Provide the [x, y] coordinate of the cell's center where the given text is located.  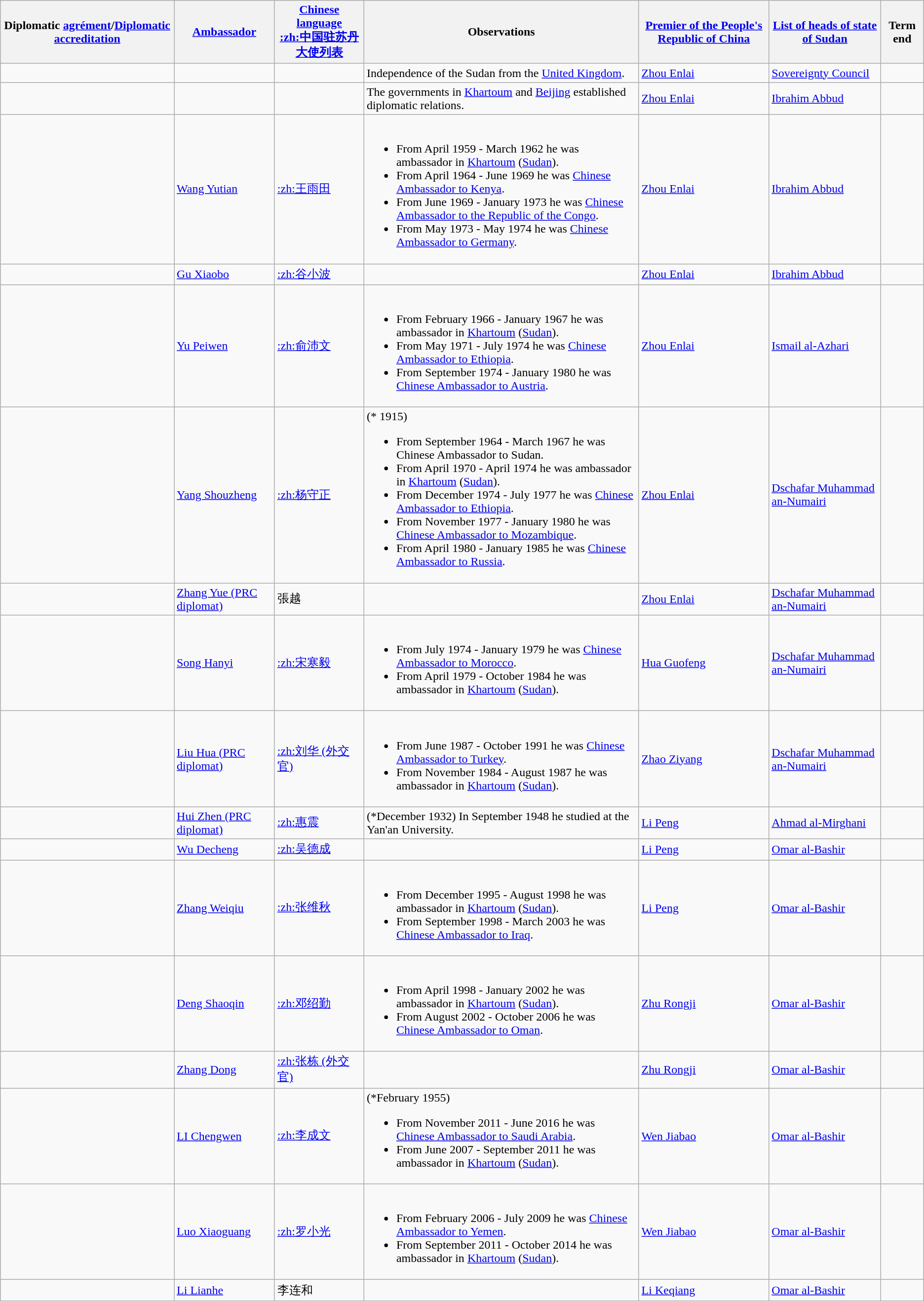
Term end [902, 32]
李连和 [319, 1291]
Yang Shouzheng [225, 495]
Diplomatic agrément/Diplomatic accreditation [87, 32]
Hui Zhen (PRC diplomat) [225, 823]
Zhao Ziyang [704, 759]
:zh:张栋 (外交官) [319, 1070]
Gu Xiaobo [225, 275]
List of heads of state of Sudan [825, 32]
Observations [501, 32]
Li Lianhe [225, 1291]
Zhang Dong [225, 1070]
:zh:惠震 [319, 823]
:zh:吴德成 [319, 849]
:zh:俞沛文 [319, 346]
Ismail al-Azhari [825, 346]
Ambassador [225, 32]
Deng Shaoqin [225, 1004]
Chinese language:zh:中国驻苏丹大使列表 [319, 32]
:zh:刘华 (外交官) [319, 759]
Song Hanyi [225, 663]
From April 1998 - January 2002 he was ambassador in Khartoum (Sudan).From August 2002 - October 2006 he was Chinese Ambassador to Oman. [501, 1004]
Yu Peiwen [225, 346]
Wang Yutian [225, 189]
Premier of the People's Republic of China [704, 32]
張越 [319, 599]
:zh:宋寒毅 [319, 663]
Zhang Weiqiu [225, 908]
Wu Decheng [225, 849]
Independence of the Sudan from the United Kingdom. [501, 73]
From July 1974 - January 1979 he was Chinese Ambassador to Morocco.From April 1979 - October 1984 he was ambassador in Khartoum (Sudan). [501, 663]
Liu Hua (PRC diplomat) [225, 759]
:zh:罗小光 [319, 1232]
Zhang Yue (PRC diplomat) [225, 599]
Luo Xiaoguang [225, 1232]
Ahmad al-Mirghani [825, 823]
Li Keqiang [704, 1291]
(*December 1932) In September 1948 he studied at the Yan'an University. [501, 823]
:zh:张维秋 [319, 908]
From February 2006 - July 2009 he was Chinese Ambassador to Yemen.From September 2011 - October 2014 he was ambassador in Khartoum (Sudan). [501, 1232]
:zh:谷小波 [319, 275]
From June 1987 - October 1991 he was Chinese Ambassador to Turkey.From November 1984 - August 1987 he was ambassador in Khartoum (Sudan). [501, 759]
Sovereignty Council [825, 73]
:zh:杨守正 [319, 495]
:zh:邓绍勤 [319, 1004]
:zh:王雨田 [319, 189]
Hua Guofeng [704, 663]
:zh:李成文 [319, 1136]
From December 1995 - August 1998 he was ambassador in Khartoum (Sudan).From September 1998 - March 2003 he was Chinese Ambassador to Iraq. [501, 908]
The governments in Khartoum and Beijing established diplomatic relations. [501, 99]
LI Chengwen [225, 1136]
